Return (x, y) of the center of cell containing provided text 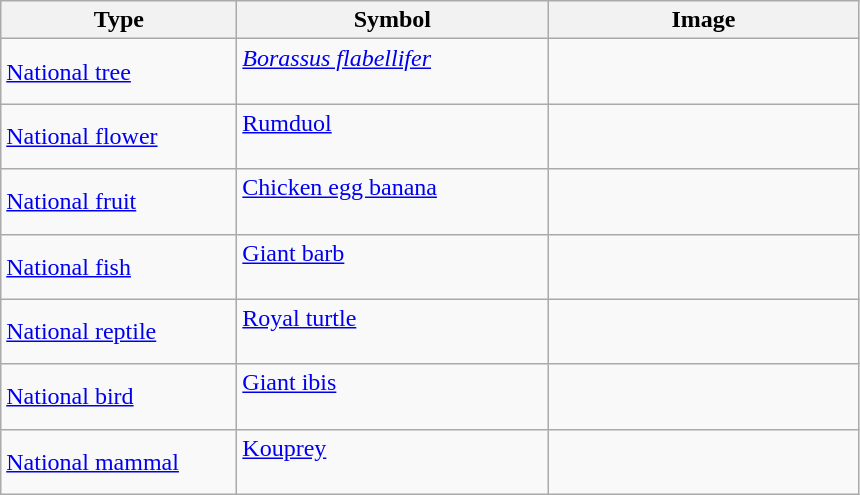
National reptile (119, 332)
Kouprey (392, 462)
Type (119, 20)
National fish (119, 266)
Image (704, 20)
National fruit (119, 202)
Giant ibis (392, 396)
National tree (119, 72)
Royal turtle (392, 332)
Giant barb (392, 266)
Chicken egg banana (392, 202)
National flower (119, 136)
National bird (119, 396)
Rumduol (392, 136)
Symbol (392, 20)
National mammal (119, 462)
Borassus flabellifer (392, 72)
